From the cell containing the given text, extract its center point as (X, Y) coordinate. 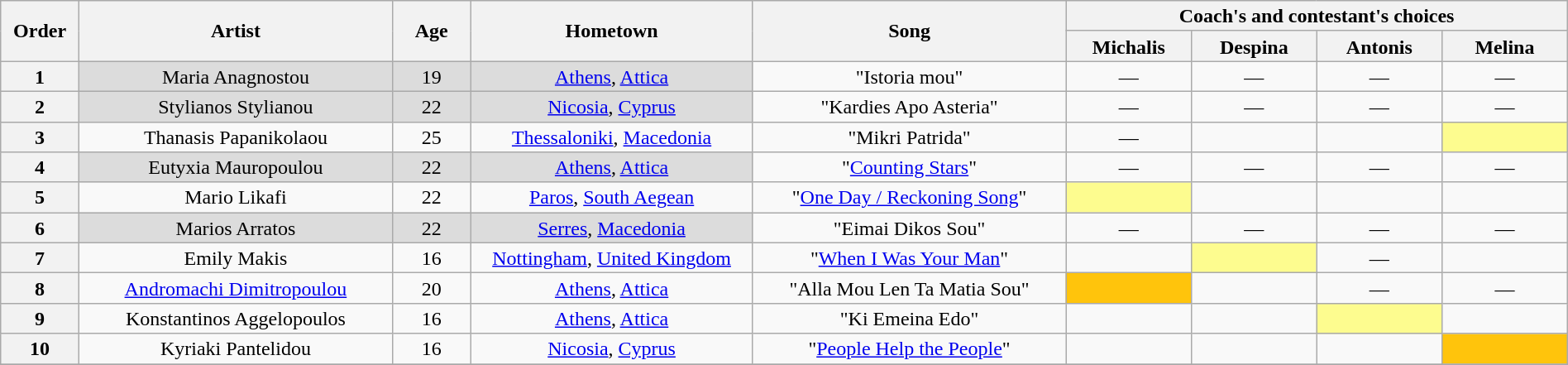
Serres, Macedonia (612, 228)
Michalis (1129, 46)
Emily Makis (235, 258)
Maria Anagnostou (235, 76)
Hometown (612, 31)
5 (40, 197)
6 (40, 228)
Artist (235, 31)
25 (432, 137)
Despina (1255, 46)
"Mikri Patrida" (910, 137)
3 (40, 137)
9 (40, 318)
Stylianos Stylianou (235, 106)
"One Day / Reckoning Song" (910, 197)
Andromachi Dimitropoulou (235, 288)
Thessaloniki, Macedonia (612, 137)
20 (432, 288)
2 (40, 106)
Nottingham, United Kingdom (612, 258)
Melina (1505, 46)
8 (40, 288)
7 (40, 258)
Konstantinos Aggelopoulos (235, 318)
"When I Was Your Man" (910, 258)
Eutyxia Mauropoulou (235, 167)
Marios Arratos (235, 228)
"Istoria mou" (910, 76)
Antonis (1379, 46)
19 (432, 76)
Paros, South Aegean (612, 197)
Song (910, 31)
"Eimai Dikos Sou" (910, 228)
Order (40, 31)
Mario Likafi (235, 197)
"Counting Stars" (910, 167)
"Ki Emeina Edo" (910, 318)
1 (40, 76)
10 (40, 349)
Coach's and contestant's choices (1317, 17)
Age (432, 31)
Kyriaki Pantelidou (235, 349)
"People Help the People" (910, 349)
"Kardies Apo Asteria" (910, 106)
4 (40, 167)
Thanasis Papanikolaou (235, 137)
"Alla Mou Len Ta Matia Sou" (910, 288)
